Capture the cell that displays the provided text and extract its [X, Y] central coordinate. 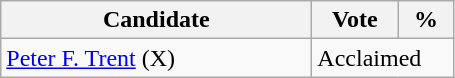
Peter F. Trent (X) [156, 58]
Acclaimed [383, 58]
Vote [355, 20]
% [426, 20]
Candidate [156, 20]
